Return (X, Y) of the center of cell containing provided text 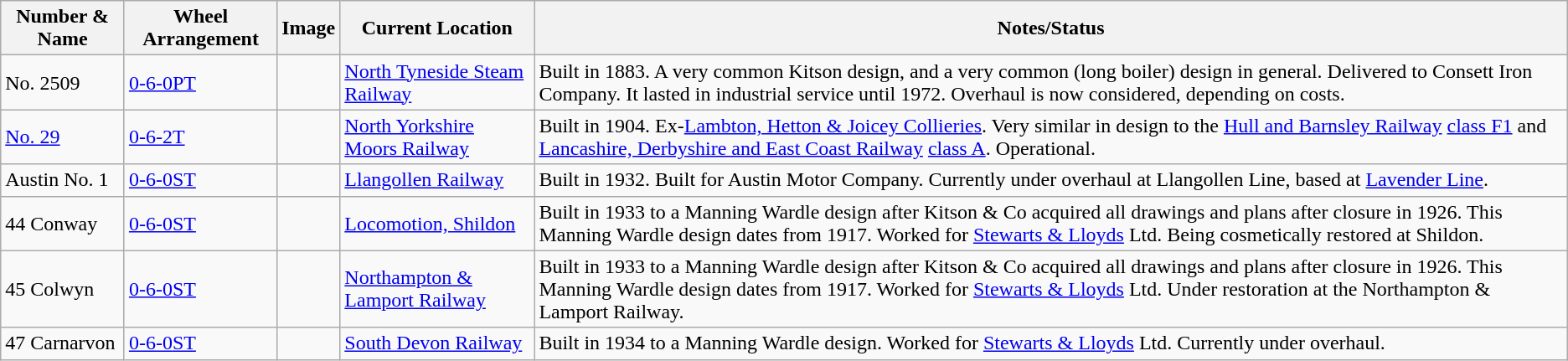
No. 29 (63, 137)
North Yorkshire Moors Railway (437, 137)
44 Conway (63, 223)
No. 2509 (63, 82)
North Tyneside Steam Railway (437, 82)
47 Carnarvon (63, 343)
Llangollen Railway (437, 180)
45 Colwyn (63, 289)
0-6-2T (200, 137)
Built in 1932. Built for Austin Motor Company. Currently under overhaul at Llangollen Line, based at Lavender Line. (1050, 180)
Notes/Status (1050, 28)
Austin No. 1 (63, 180)
South Devon Railway (437, 343)
Locomotion, Shildon (437, 223)
Northampton & Lamport Railway (437, 289)
Built in 1934 to a Manning Wardle design. Worked for Stewarts & Lloyds Ltd. Currently under overhaul. (1050, 343)
Current Location (437, 28)
0-6-0PT (200, 82)
Wheel Arrangement (200, 28)
Number & Name (63, 28)
Image (308, 28)
